Detect which cell encompasses the target text, then output its [x, y] center coordinate. 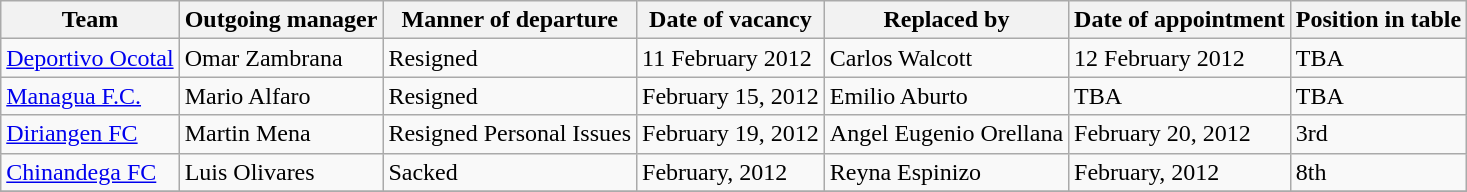
Diriangen FC [90, 134]
8th [1378, 172]
Position in table [1378, 20]
Managua F.C. [90, 96]
Carlos Walcott [946, 58]
12 February 2012 [1180, 58]
Reyna Espinizo [946, 172]
Outgoing manager [281, 20]
Manner of departure [510, 20]
Mario Alfaro [281, 96]
Date of appointment [1180, 20]
February 20, 2012 [1180, 134]
February 15, 2012 [731, 96]
Replaced by [946, 20]
11 February 2012 [731, 58]
Angel Eugenio Orellana [946, 134]
February 19, 2012 [731, 134]
Team [90, 20]
Emilio Aburto [946, 96]
Sacked [510, 172]
Martin Mena [281, 134]
Deportivo Ocotal [90, 58]
3rd [1378, 134]
Resigned Personal Issues [510, 134]
Date of vacancy [731, 20]
Luis Olivares [281, 172]
Omar Zambrana [281, 58]
Chinandega FC [90, 172]
